Scan for the cell matching the given text and deliver its [x, y] coordinate at center. 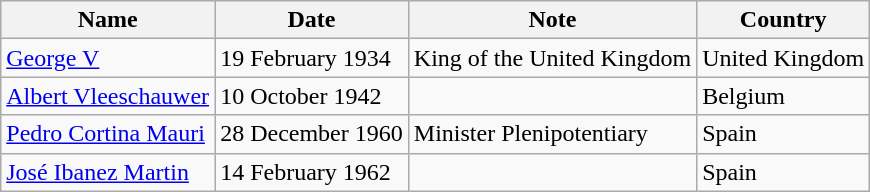
King of the United Kingdom [552, 58]
19 February 1934 [312, 58]
George V [108, 58]
10 October 1942 [312, 96]
United Kingdom [784, 58]
Name [108, 20]
Country [784, 20]
Date [312, 20]
14 February 1962 [312, 172]
Minister Plenipotentiary [552, 134]
Albert Vleeschauwer [108, 96]
José Ibanez Martin [108, 172]
Belgium [784, 96]
Note [552, 20]
Pedro Cortina Mauri [108, 134]
28 December 1960 [312, 134]
